Identify which cell holds the provided text, then report its [x, y] central coordinate. 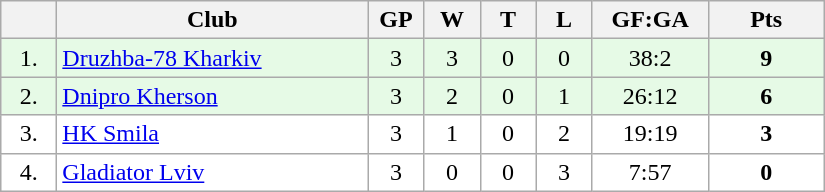
3. [29, 134]
19:19 [650, 134]
4. [29, 172]
Club [212, 20]
6 [766, 96]
T [508, 20]
HK Smila [212, 134]
2. [29, 96]
Dnipro Kherson [212, 96]
26:12 [650, 96]
Gladiator Lviv [212, 172]
L [564, 20]
GF:GA [650, 20]
GP [396, 20]
Druzhba-78 Kharkiv [212, 58]
Pts [766, 20]
7:57 [650, 172]
W [452, 20]
9 [766, 58]
38:2 [650, 58]
1. [29, 58]
